Output the [x, y] coordinate of the center of the cell containing the given text.  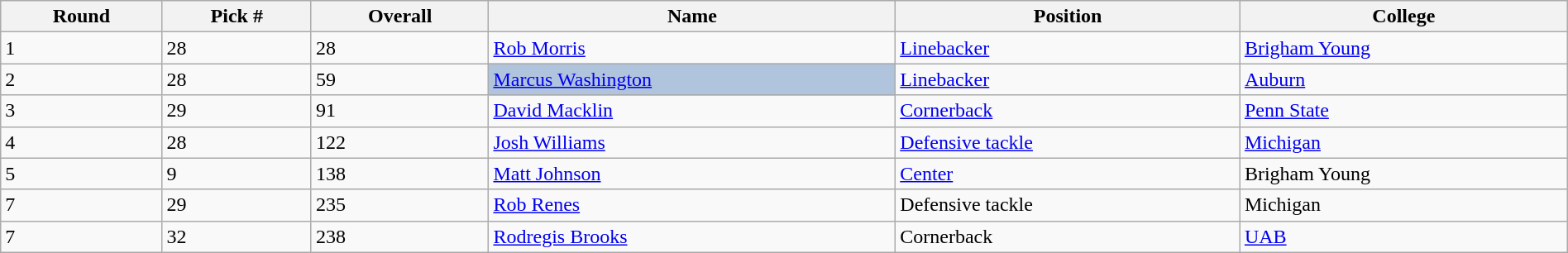
Center [1068, 174]
4 [81, 142]
Name [692, 17]
32 [237, 236]
Auburn [1403, 79]
238 [399, 236]
David Macklin [692, 111]
Rob Morris [692, 48]
Overall [399, 17]
3 [81, 111]
Penn State [1403, 111]
Pick # [237, 17]
Round [81, 17]
5 [81, 174]
Position [1068, 17]
UAB [1403, 236]
91 [399, 111]
Rob Renes [692, 205]
Marcus Washington [692, 79]
Josh Williams [692, 142]
122 [399, 142]
138 [399, 174]
59 [399, 79]
1 [81, 48]
College [1403, 17]
9 [237, 174]
Matt Johnson [692, 174]
2 [81, 79]
Rodregis Brooks [692, 236]
235 [399, 205]
